Detect which cell encompasses the target text, then output its (X, Y) center coordinate. 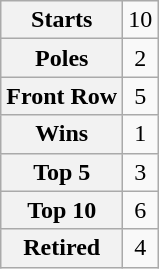
10 (140, 20)
Wins (62, 134)
6 (140, 210)
4 (140, 248)
Top 10 (62, 210)
3 (140, 172)
Poles (62, 58)
Front Row (62, 96)
Starts (62, 20)
1 (140, 134)
Retired (62, 248)
5 (140, 96)
2 (140, 58)
Top 5 (62, 172)
